Search for the cell housing the specified text and yield its [x, y] center coordinate. 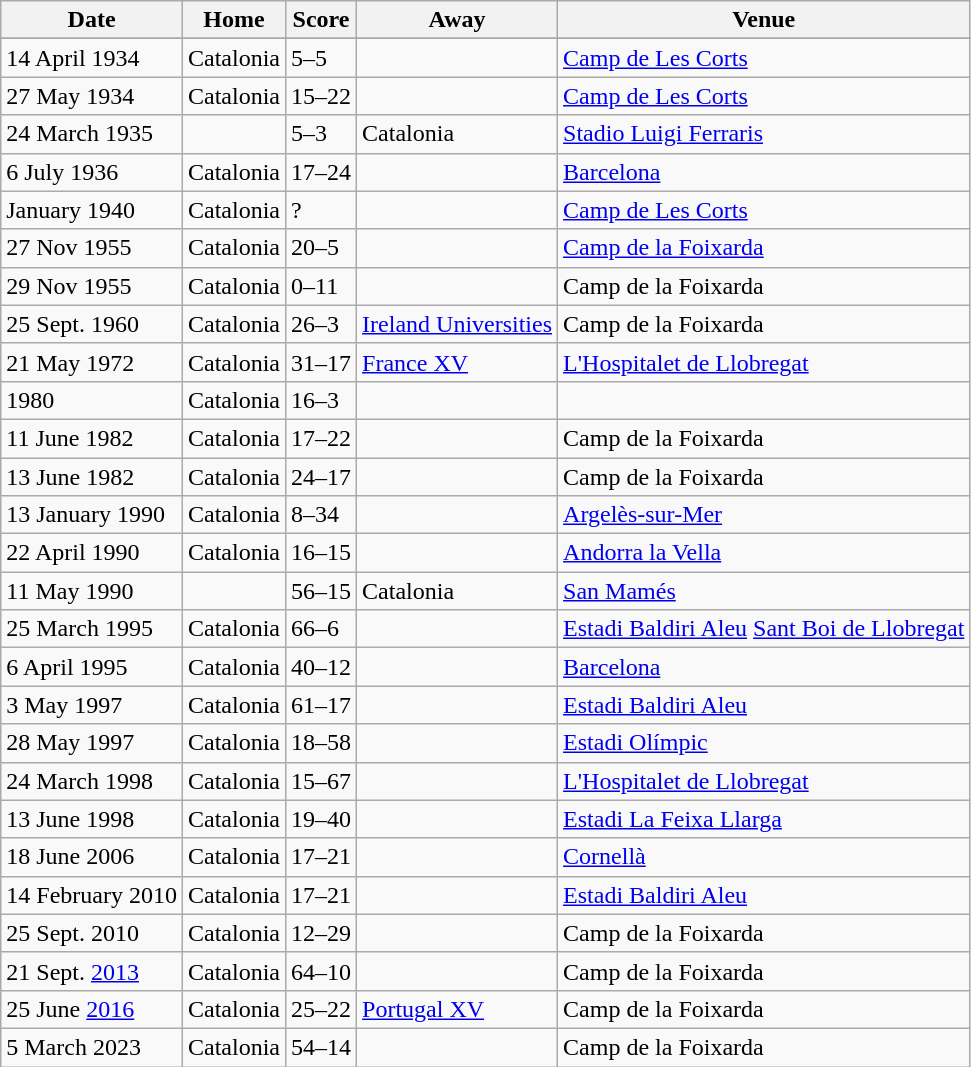
16–3 [320, 400]
25–22 [320, 1009]
5–3 [320, 134]
17–24 [320, 172]
19–40 [320, 819]
Estadi Olímpic [764, 743]
25 Sept. 1960 [92, 324]
Ireland Universities [458, 324]
6 April 1995 [92, 667]
14 April 1934 [92, 58]
Date [92, 20]
31–17 [320, 362]
11 May 1990 [92, 591]
61–17 [320, 705]
28 May 1997 [92, 743]
Stadio Luigi Ferraris [764, 134]
Score [320, 20]
Argelès-sur-Mer [764, 515]
January 1940 [92, 210]
21 May 1972 [92, 362]
18–58 [320, 743]
25 June 2016 [92, 1009]
Away [458, 20]
5 March 2023 [92, 1047]
24 March 1998 [92, 781]
Andorra la Vella [764, 553]
15–67 [320, 781]
San Mamés [764, 591]
14 February 2010 [92, 895]
64–10 [320, 971]
25 Sept. 2010 [92, 933]
France XV [458, 362]
13 January 1990 [92, 515]
66–6 [320, 629]
Home [234, 20]
1980 [92, 400]
Estadi La Feixa Llarga [764, 819]
8–34 [320, 515]
13 June 1982 [92, 477]
27 Nov 1955 [92, 248]
Estadi Baldiri Aleu Sant Boi de Llobregat [764, 629]
3 May 1997 [92, 705]
13 June 1998 [92, 819]
16–15 [320, 553]
25 March 1995 [92, 629]
12–29 [320, 933]
54–14 [320, 1047]
27 May 1934 [92, 96]
29 Nov 1955 [92, 286]
15–22 [320, 96]
40–12 [320, 667]
5–5 [320, 58]
11 June 1982 [92, 438]
24 March 1935 [92, 134]
17–22 [320, 438]
6 July 1936 [92, 172]
20–5 [320, 248]
24–17 [320, 477]
Portugal XV [458, 1009]
21 Sept. 2013 [92, 971]
0–11 [320, 286]
Cornellà [764, 857]
22 April 1990 [92, 553]
? [320, 210]
56–15 [320, 591]
18 June 2006 [92, 857]
Venue [764, 20]
26–3 [320, 324]
